Extract the (X, Y) coordinate from the center of the cell holding the provided text.  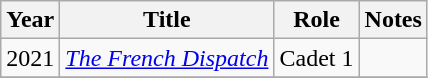
Cadet 1 (316, 58)
Role (316, 20)
2021 (30, 58)
Year (30, 20)
Title (167, 20)
Notes (393, 20)
The French Dispatch (167, 58)
